Find where the given text appears and provide that cell's center as [X, Y] coordinate. 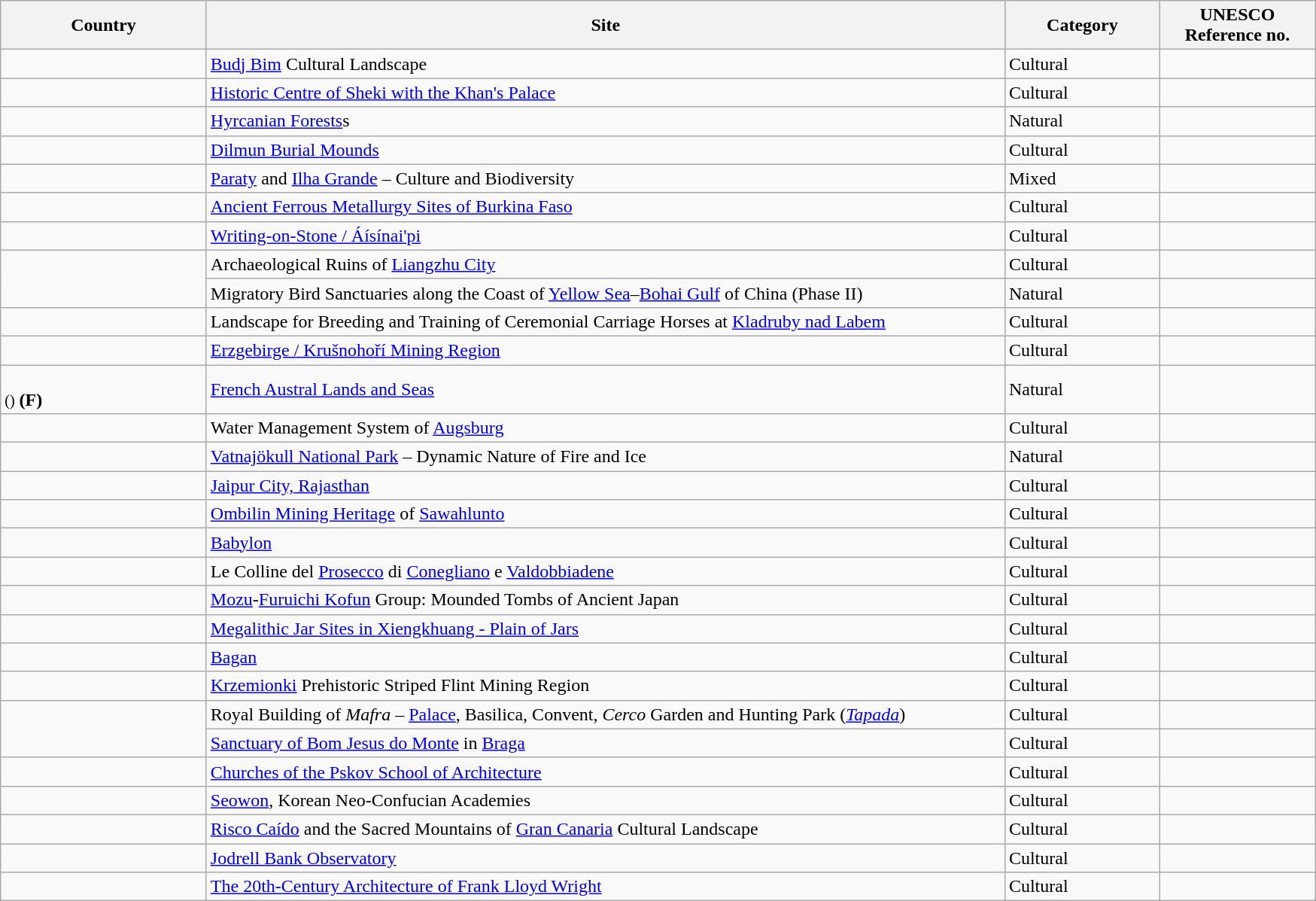
Le Colline del Prosecco di Conegliano e Valdobbiadene [605, 571]
Budj Bim Cultural Landscape [605, 64]
Hyrcanian Forestss [605, 121]
Water Management System of Augsburg [605, 428]
Churches of the Pskov School of Architecture [605, 772]
Site [605, 26]
Megalithic Jar Sites in Xiengkhuang - Plain of Jars [605, 629]
Sanctuary of Bom Jesus do Monte in Braga [605, 743]
Dilmun Burial Mounds [605, 150]
The 20th-Century Architecture of Frank Lloyd Wright [605, 887]
Seowon, Korean Neo-Confucian Academies [605, 800]
Vatnajökull National Park – Dynamic Nature of Fire and Ice [605, 457]
Erzgebirge / Krušnohoří Mining Region [605, 350]
French Austral Lands and Seas [605, 388]
UNESCO Reference no. [1237, 26]
Category [1082, 26]
Jaipur City, Rajasthan [605, 486]
Bagan [605, 657]
Landscape for Breeding and Training of Ceremonial Carriage Horses at Kladruby nad Labem [605, 321]
Risco Caído and the Sacred Mountains of Gran Canaria Cultural Landscape [605, 829]
Mixed [1082, 178]
Historic Centre of Sheki with the Khan's Palace [605, 93]
Ombilin Mining Heritage of Sawahlunto [605, 514]
Babylon [605, 543]
Ancient Ferrous Metallurgy Sites of Burkina Faso [605, 207]
Mozu-Furuichi Kofun Group: Mounded Tombs of Ancient Japan [605, 600]
Paraty and Ilha Grande – Culture and Biodiversity [605, 178]
Royal Building of Mafra – Palace, Basilica, Convent, Cerco Garden and Hunting Park (Tapada) [605, 714]
Jodrell Bank Observatory [605, 857]
Archaeological Ruins of Liangzhu City [605, 264]
Migratory Bird Sanctuaries along the Coast of Yellow Sea–Bohai Gulf of China (Phase II) [605, 293]
() (F) [104, 388]
Krzemionki Prehistoric Striped Flint Mining Region [605, 686]
Country [104, 26]
Writing-on-Stone / Áísínai'pi [605, 236]
